Search for the cell housing the specified text and yield its [x, y] center coordinate. 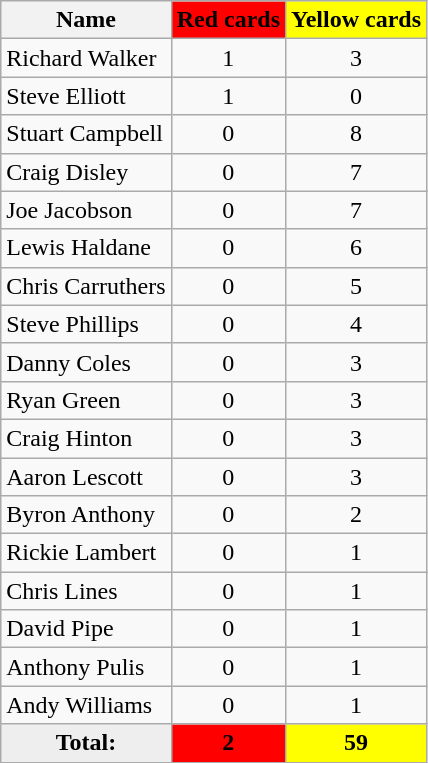
Richard Walker [86, 58]
Andy Williams [86, 705]
8 [356, 134]
David Pipe [86, 629]
Craig Disley [86, 172]
4 [356, 324]
Danny Coles [86, 362]
Aaron Lescott [86, 477]
Chris Lines [86, 591]
6 [356, 248]
Yellow cards [356, 20]
Ryan Green [86, 400]
Name [86, 20]
Stuart Campbell [86, 134]
Lewis Haldane [86, 248]
Anthony Pulis [86, 667]
Joe Jacobson [86, 210]
Byron Anthony [86, 515]
59 [356, 743]
Chris Carruthers [86, 286]
5 [356, 286]
Steve Elliott [86, 96]
Rickie Lambert [86, 553]
Steve Phillips [86, 324]
Craig Hinton [86, 438]
Total: [86, 743]
Red cards [228, 20]
